Pinpoint the cell where the given text exists, returning its (X, Y) midpoint coordinate. 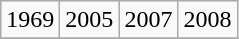
2005 (90, 20)
2007 (148, 20)
1969 (30, 20)
2008 (208, 20)
